Output the [X, Y] coordinate of the center of the cell containing the given text.  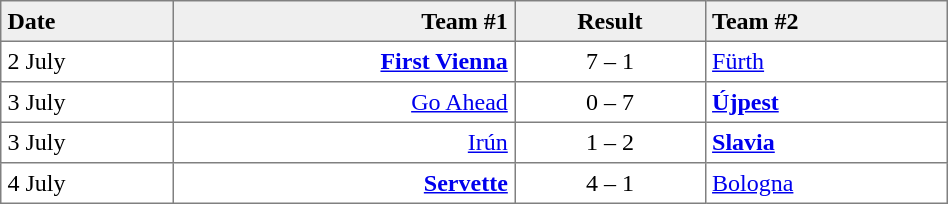
7 – 1 [610, 61]
First Vienna [344, 61]
Result [610, 21]
Go Ahead [344, 102]
Bologna [826, 183]
1 – 2 [610, 142]
0 – 7 [610, 102]
4 – 1 [610, 183]
Team #1 [344, 21]
Irún [344, 142]
Date [88, 21]
2 July [88, 61]
Slavia [826, 142]
Fürth [826, 61]
Újpest [826, 102]
Servette [344, 183]
4 July [88, 183]
Team #2 [826, 21]
